Search for the cell housing the specified text and yield its [x, y] center coordinate. 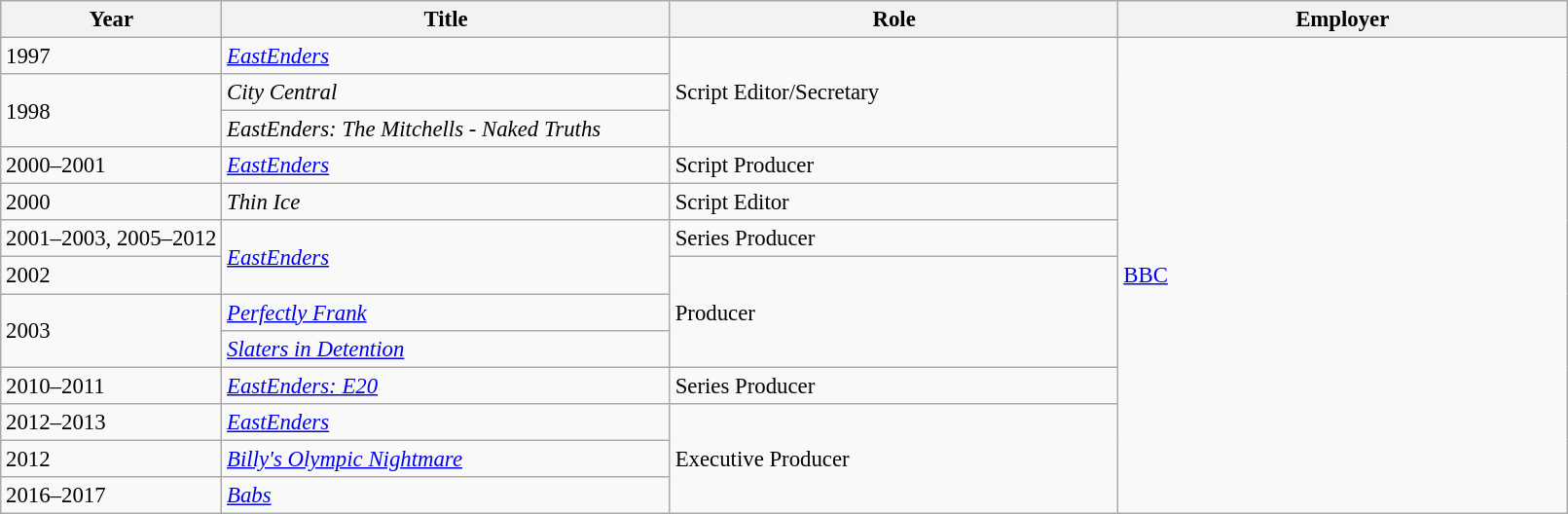
Role [893, 19]
BBC [1343, 276]
1997 [111, 56]
2001–2003, 2005–2012 [111, 239]
2000–2001 [111, 165]
2012–2013 [111, 422]
2002 [111, 275]
EastEnders: E20 [446, 385]
Executive Producer [893, 458]
Title [446, 19]
Script Editor/Secretary [893, 93]
Babs [446, 496]
City Central [446, 92]
2012 [111, 459]
Billy's Olympic Nightmare [446, 459]
2016–2017 [111, 496]
Script Editor [893, 202]
Employer [1343, 19]
Year [111, 19]
Perfectly Frank [446, 312]
1998 [111, 111]
2000 [111, 202]
Slaters in Detention [446, 349]
2010–2011 [111, 385]
Thin Ice [446, 202]
2003 [111, 331]
Producer [893, 312]
Script Producer [893, 165]
EastEnders: The Mitchells - Naked Truths [446, 129]
